Extract the [X, Y] coordinate from the center of the cell holding the provided text.  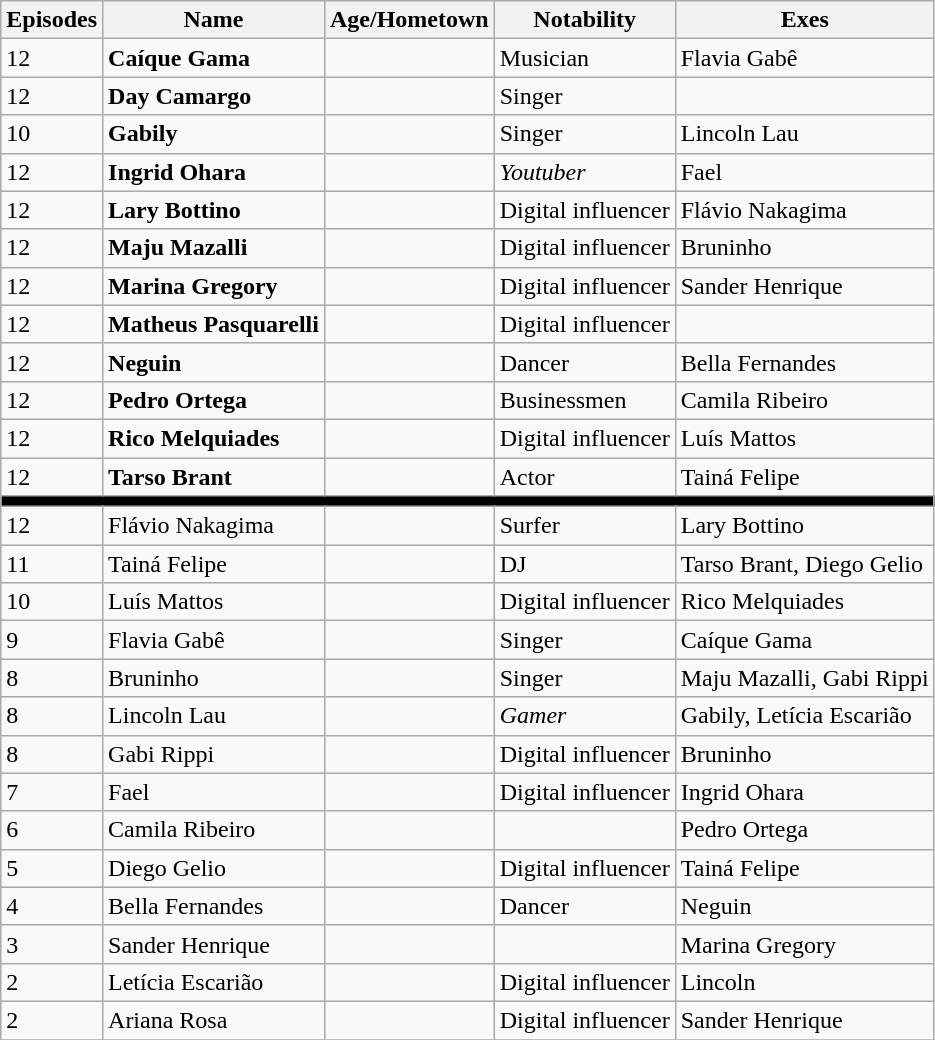
7 [52, 792]
4 [52, 906]
Maju Mazalli [214, 248]
Ariana Rosa [214, 1020]
Notability [584, 20]
Youtuber [584, 172]
Businessmen [584, 400]
6 [52, 830]
Matheus Pasquarelli [214, 324]
Lincoln [804, 982]
Diego Gelio [214, 868]
Gabily, Letícia Escarião [804, 716]
DJ [584, 564]
3 [52, 944]
Episodes [52, 20]
Gamer [584, 716]
Exes [804, 20]
Letícia Escarião [214, 982]
11 [52, 564]
Surfer [584, 526]
Actor [584, 477]
5 [52, 868]
Day Camargo [214, 96]
Name [214, 20]
Tarso Brant [214, 477]
Age/Hometown [409, 20]
Gabi Rippi [214, 754]
Tarso Brant, Diego Gelio [804, 564]
Gabily [214, 134]
9 [52, 640]
Musician [584, 58]
Maju Mazalli, Gabi Rippi [804, 678]
